Identify which cell holds the provided text, then report its [x, y] central coordinate. 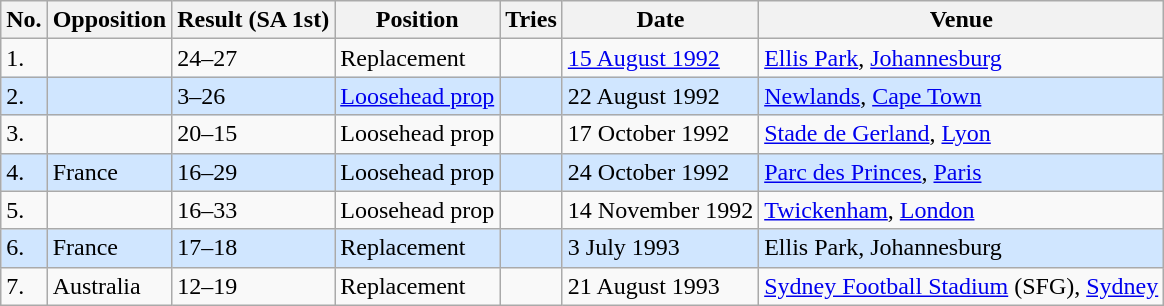
16–29 [254, 172]
14 November 1992 [660, 210]
7. [24, 286]
Australia [109, 286]
5. [24, 210]
Opposition [109, 20]
Newlands, Cape Town [962, 96]
2. [24, 96]
Tries [532, 20]
4. [24, 172]
1. [24, 58]
Venue [962, 20]
Stade de Gerland, Lyon [962, 134]
17 October 1992 [660, 134]
Sydney Football Stadium (SFG), Sydney [962, 286]
17–18 [254, 248]
21 August 1993 [660, 286]
20–15 [254, 134]
22 August 1992 [660, 96]
3. [24, 134]
Result (SA 1st) [254, 20]
Parc des Princes, Paris [962, 172]
3–26 [254, 96]
No. [24, 20]
Twickenham, London [962, 210]
24–27 [254, 58]
15 August 1992 [660, 58]
16–33 [254, 210]
3 July 1993 [660, 248]
Date [660, 20]
Position [418, 20]
6. [24, 248]
12–19 [254, 286]
24 October 1992 [660, 172]
